For the text-containing cell, return its midpoint in (X, Y) coordinate format. 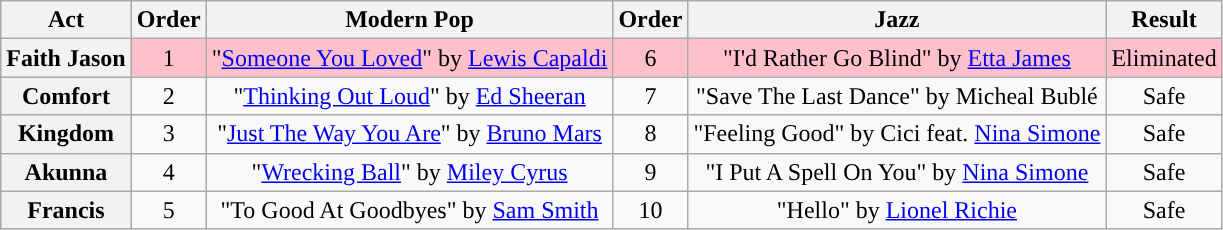
"Just The Way You Are" by Bruno Mars (410, 134)
8 (650, 134)
Act (66, 20)
Francis (66, 210)
Jazz (897, 20)
"Wrecking Ball" by Miley Cyrus (410, 172)
Result (1164, 20)
Eliminated (1164, 58)
"Hello" by Lionel Richie (897, 210)
"Feeling Good" by Cici feat. Nina Simone (897, 134)
"Save The Last Dance" by Micheal Bublé (897, 96)
1 (168, 58)
Akunna (66, 172)
"I'd Rather Go Blind" by Etta James (897, 58)
6 (650, 58)
4 (168, 172)
9 (650, 172)
10 (650, 210)
"Someone You Loved" by Lewis Capaldi (410, 58)
"To Good At Goodbyes" by Sam Smith (410, 210)
"Thinking Out Loud" by Ed Sheeran (410, 96)
7 (650, 96)
3 (168, 134)
Faith Jason (66, 58)
Modern Pop (410, 20)
5 (168, 210)
Comfort (66, 96)
Kingdom (66, 134)
2 (168, 96)
"I Put A Spell On You" by Nina Simone (897, 172)
